Search for the cell housing the specified text and yield its (x, y) center coordinate. 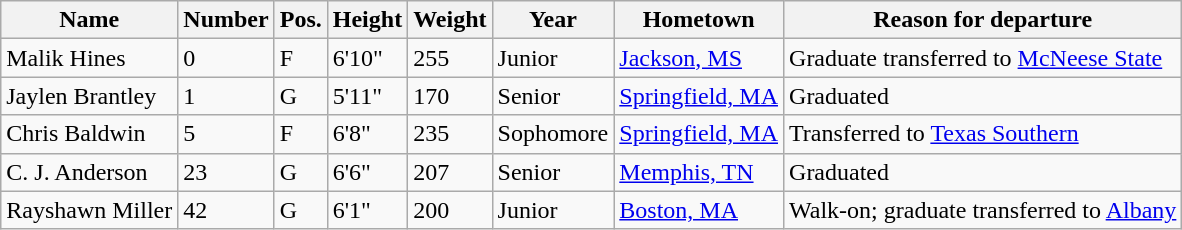
6'6" (367, 172)
Reason for departure (983, 20)
0 (226, 58)
235 (450, 134)
Number (226, 20)
6'1" (367, 210)
Name (90, 20)
6'10" (367, 58)
Pos. (300, 20)
Height (367, 20)
42 (226, 210)
170 (450, 96)
Chris Baldwin (90, 134)
Memphis, TN (699, 172)
Graduate transferred to McNeese State (983, 58)
Walk-on; graduate transferred to Albany (983, 210)
Jackson, MS (699, 58)
Malik Hines (90, 58)
5 (226, 134)
1 (226, 96)
C. J. Anderson (90, 172)
Rayshawn Miller (90, 210)
Sophomore (553, 134)
Boston, MA (699, 210)
Jaylen Brantley (90, 96)
200 (450, 210)
Hometown (699, 20)
Weight (450, 20)
5'11" (367, 96)
Year (553, 20)
6'8" (367, 134)
Transferred to Texas Southern (983, 134)
23 (226, 172)
255 (450, 58)
207 (450, 172)
